Pinpoint the cell where the given text exists, returning its [x, y] midpoint coordinate. 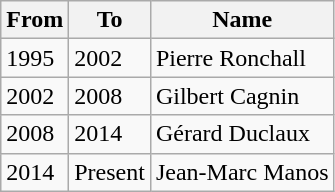
Gérard Duclaux [242, 134]
1995 [35, 58]
Jean-Marc Manos [242, 172]
From [35, 20]
Present [110, 172]
Pierre Ronchall [242, 58]
Gilbert Cagnin [242, 96]
Name [242, 20]
To [110, 20]
